Provide the (X, Y) coordinate of the cell's center where the given text is located.  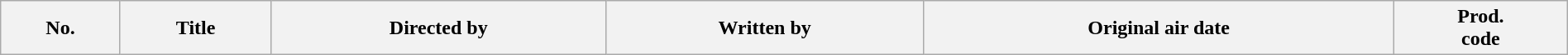
Directed by (438, 28)
Written by (765, 28)
Prod.code (1481, 28)
Original air date (1159, 28)
No. (61, 28)
Title (195, 28)
